Provide the [X, Y] coordinate of the cell's center where the given text is located.  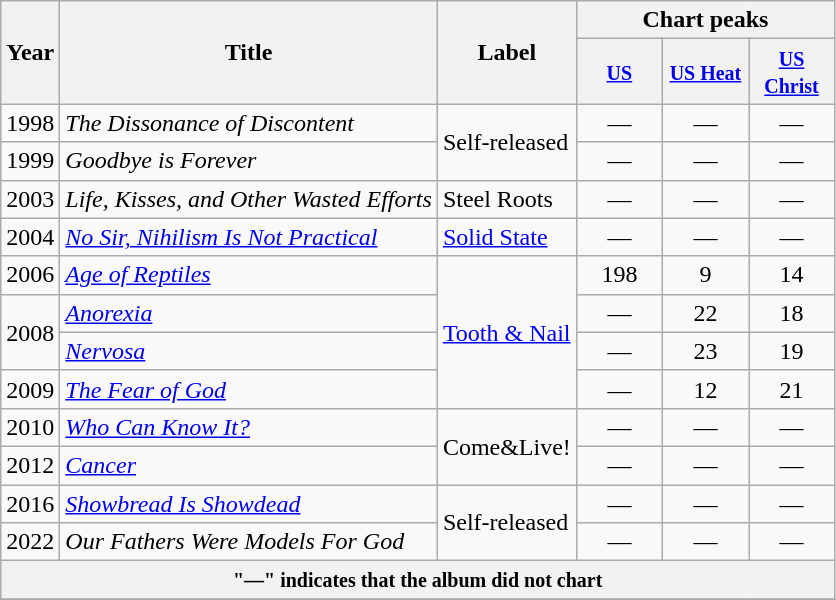
18 [791, 313]
Goodbye is Forever [249, 161]
2003 [30, 199]
1998 [30, 123]
19 [791, 351]
No Sir, Nihilism Is Not Practical [249, 237]
Life, Kisses, and Other Wasted Efforts [249, 199]
Solid State [506, 237]
"—" indicates that the album did not chart [418, 580]
2022 [30, 542]
The Fear of God [249, 389]
Who Can Know It? [249, 427]
2016 [30, 503]
2004 [30, 237]
US Heat [705, 72]
US [619, 72]
2009 [30, 389]
22 [705, 313]
Title [249, 52]
Year [30, 52]
23 [705, 351]
2012 [30, 465]
The Dissonance of Discontent [249, 123]
Come&Live! [506, 446]
2006 [30, 275]
Chart peaks [705, 20]
21 [791, 389]
Cancer [249, 465]
Label [506, 52]
198 [619, 275]
Age of Reptiles [249, 275]
Tooth & Nail [506, 332]
1999 [30, 161]
14 [791, 275]
12 [705, 389]
US Christ [791, 72]
Steel Roots [506, 199]
Showbread Is Showdead [249, 503]
Nervosa [249, 351]
Anorexia [249, 313]
2008 [30, 332]
9 [705, 275]
Our Fathers Were Models For God [249, 542]
2010 [30, 427]
